Pinpoint the cell where the given text exists, returning its (X, Y) midpoint coordinate. 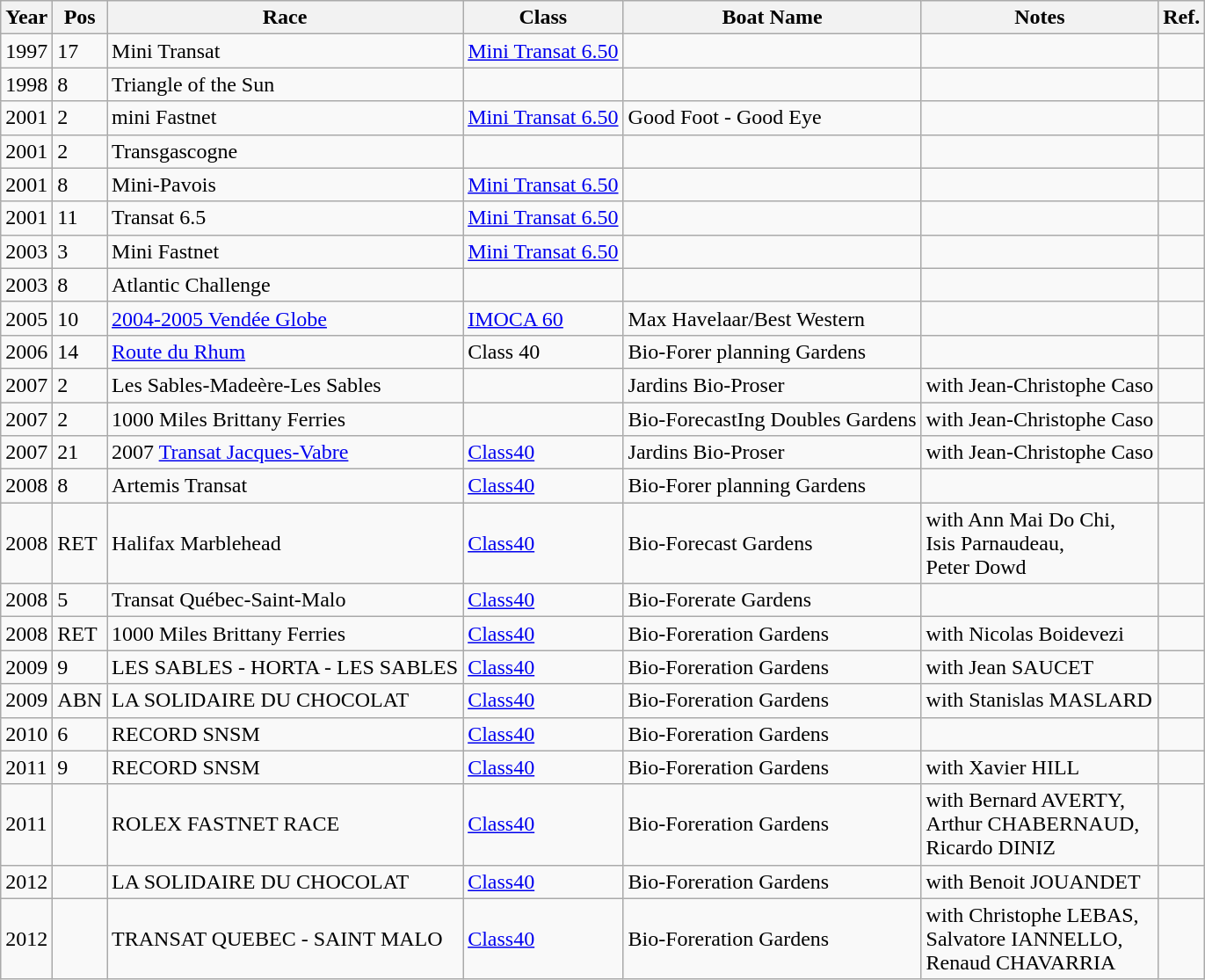
with Ann Mai Do Chi,Isis Parnaudeau,Peter Dowd (1040, 543)
with Christophe LEBAS,Salvatore IANNELLO,Renaud CHAVARRIA (1040, 939)
Max Havelaar/Best Western (772, 318)
2007 Transat Jacques-Vabre (285, 453)
1998 (26, 84)
17 (80, 51)
Atlantic Challenge (285, 285)
Notes (1040, 18)
5 (80, 600)
Artemis Transat (285, 486)
21 (80, 453)
Transgascogne (285, 151)
Good Foot - Good Eye (772, 118)
2004-2005 Vendée Globe (285, 318)
Year (26, 18)
with Stanislas MASLARD (1040, 701)
Triangle of the Sun (285, 84)
with Jean SAUCET (1040, 667)
Mini Transat (285, 51)
with Bernard AVERTY,Arthur CHABERNAUD,Ricardo DINIZ (1040, 824)
Mini-Pavois (285, 185)
2005 (26, 318)
Transat 6.5 (285, 218)
Les Sables-Madeère-Les Sables (285, 385)
Ref. (1181, 18)
Boat Name (772, 18)
Class (543, 18)
Race (285, 18)
ROLEX FASTNET RACE (285, 824)
IMOCA 60 (543, 318)
with Benoit JOUANDET (1040, 882)
LES SABLES - HORTA - LES SABLES (285, 667)
Mini Fastnet (285, 251)
Route du Rhum (285, 352)
with Nicolas Boidevezi (1040, 634)
Bio-Forerate Gardens (772, 600)
Pos (80, 18)
Bio-Forecast Gardens (772, 543)
6 (80, 734)
Bio-ForecastIng Doubles Gardens (772, 419)
10 (80, 318)
with Xavier HILL (1040, 767)
3 (80, 251)
ABN (80, 701)
Halifax Marblehead (285, 543)
Class 40 (543, 352)
TRANSAT QUEBEC - SAINT MALO (285, 939)
11 (80, 218)
mini Fastnet (285, 118)
1997 (26, 51)
2010 (26, 734)
Transat Québec-Saint-Malo (285, 600)
14 (80, 352)
2006 (26, 352)
